Provide the [x, y] coordinate of the cell's center where the given text is located.  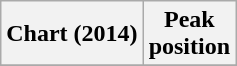
Chart (2014) [72, 34]
Peakposition [189, 34]
